Provide the (x, y) coordinate of the cell's center where the given text is located.  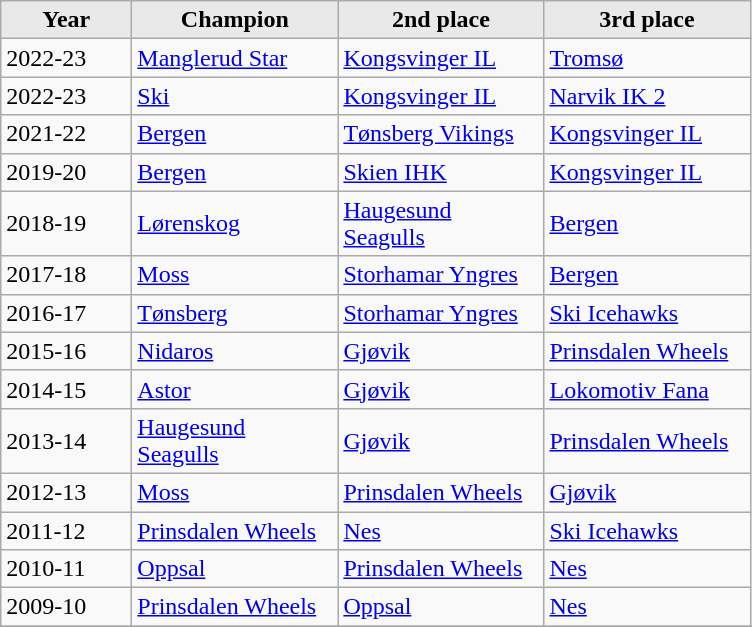
2021-22 (66, 134)
Skien IHK (441, 172)
Year (66, 20)
Tønsberg (235, 313)
2009-10 (66, 607)
Lørenskog (235, 224)
2018-19 (66, 224)
2010-11 (66, 569)
2017-18 (66, 275)
Ski (235, 96)
2nd place (441, 20)
2014-15 (66, 389)
3rd place (647, 20)
2013-14 (66, 440)
Champion (235, 20)
Tromsø (647, 58)
Tønsberg Vikings (441, 134)
Astor (235, 389)
Lokomotiv Fana (647, 389)
2011-12 (66, 531)
Nidaros (235, 351)
Manglerud Star (235, 58)
Narvik IK 2 (647, 96)
2019-20 (66, 172)
2016-17 (66, 313)
2012-13 (66, 492)
2015-16 (66, 351)
